Capture the cell that displays the provided text and extract its (x, y) central coordinate. 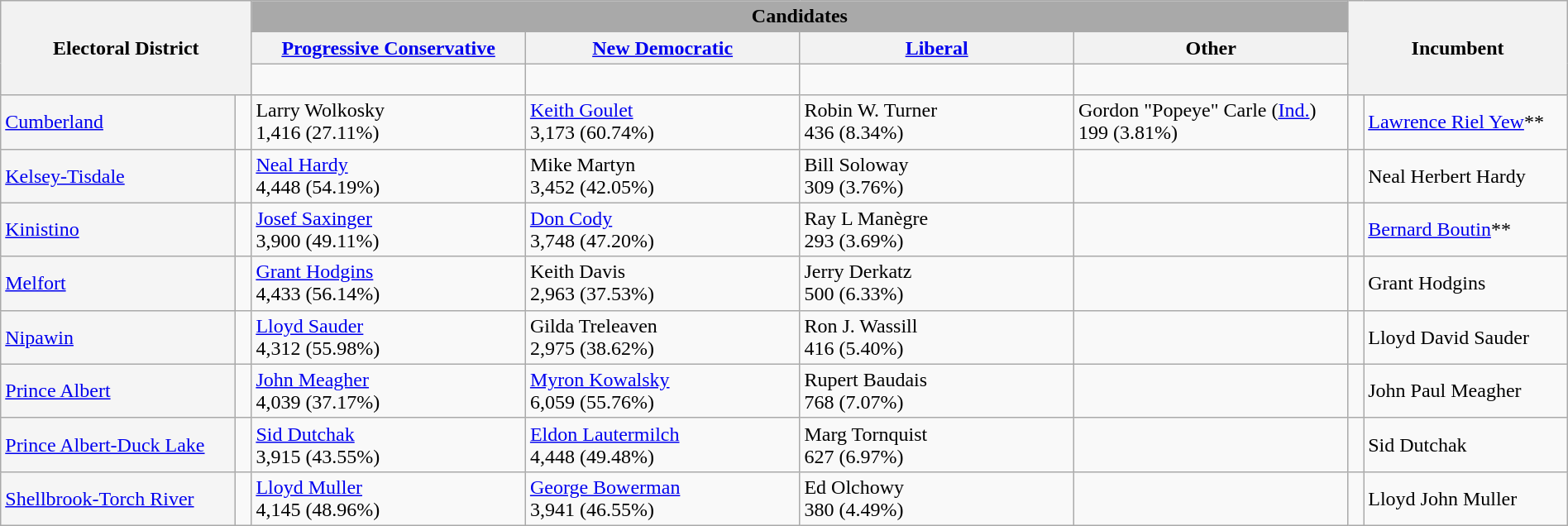
Prince Albert-Duck Lake (118, 445)
Candidates (800, 17)
Melfort (118, 283)
Myron Kowalsky 6,059 (55.76%) (662, 390)
Lloyd Muller 4,145 (48.96%) (389, 498)
Rupert Baudais 768 (7.07%) (937, 390)
Keith Goulet 3,173 (60.74%) (662, 122)
Lloyd John Muller (1465, 498)
Incumbent (1457, 48)
Kinistino (118, 230)
John Paul Meagher (1465, 390)
Grant Hodgins (1465, 283)
Other (1211, 48)
Neal Herbert Hardy (1465, 175)
Gordon "Popeye" Carle (Ind.) 199 (3.81%) (1211, 122)
Bernard Boutin** (1465, 230)
Mike Martyn 3,452 (42.05%) (662, 175)
Don Cody 3,748 (47.20%) (662, 230)
Progressive Conservative (389, 48)
Josef Saxinger 3,900 (49.11%) (389, 230)
Sid Dutchak 3,915 (43.55%) (389, 445)
Larry Wolkosky 1,416 (27.11%) (389, 122)
Kelsey-Tisdale (118, 175)
Eldon Lautermilch 4,448 (49.48%) (662, 445)
Lloyd Sauder 4,312 (55.98%) (389, 337)
Grant Hodgins 4,433 (56.14%) (389, 283)
George Bowerman 3,941 (46.55%) (662, 498)
Lloyd David Sauder (1465, 337)
Liberal (937, 48)
Marg Tornquist 627 (6.97%) (937, 445)
John Meagher 4,039 (37.17%) (389, 390)
Gilda Treleaven 2,975 (38.62%) (662, 337)
Keith Davis 2,963 (37.53%) (662, 283)
Neal Hardy 4,448 (54.19%) (389, 175)
Nipawin (118, 337)
Sid Dutchak (1465, 445)
Ed Olchowy 380 (4.49%) (937, 498)
Cumberland (118, 122)
Bill Soloway 309 (3.76%) (937, 175)
New Democratic (662, 48)
Electoral District (126, 48)
Ray L Manègre 293 (3.69%) (937, 230)
Jerry Derkatz 500 (6.33%) (937, 283)
Lawrence Riel Yew** (1465, 122)
Shellbrook-Torch River (118, 498)
Robin W. Turner436 (8.34%) (937, 122)
Ron J. Wassill 416 (5.40%) (937, 337)
Prince Albert (118, 390)
